Detect which cell encompasses the target text, then output its (X, Y) center coordinate. 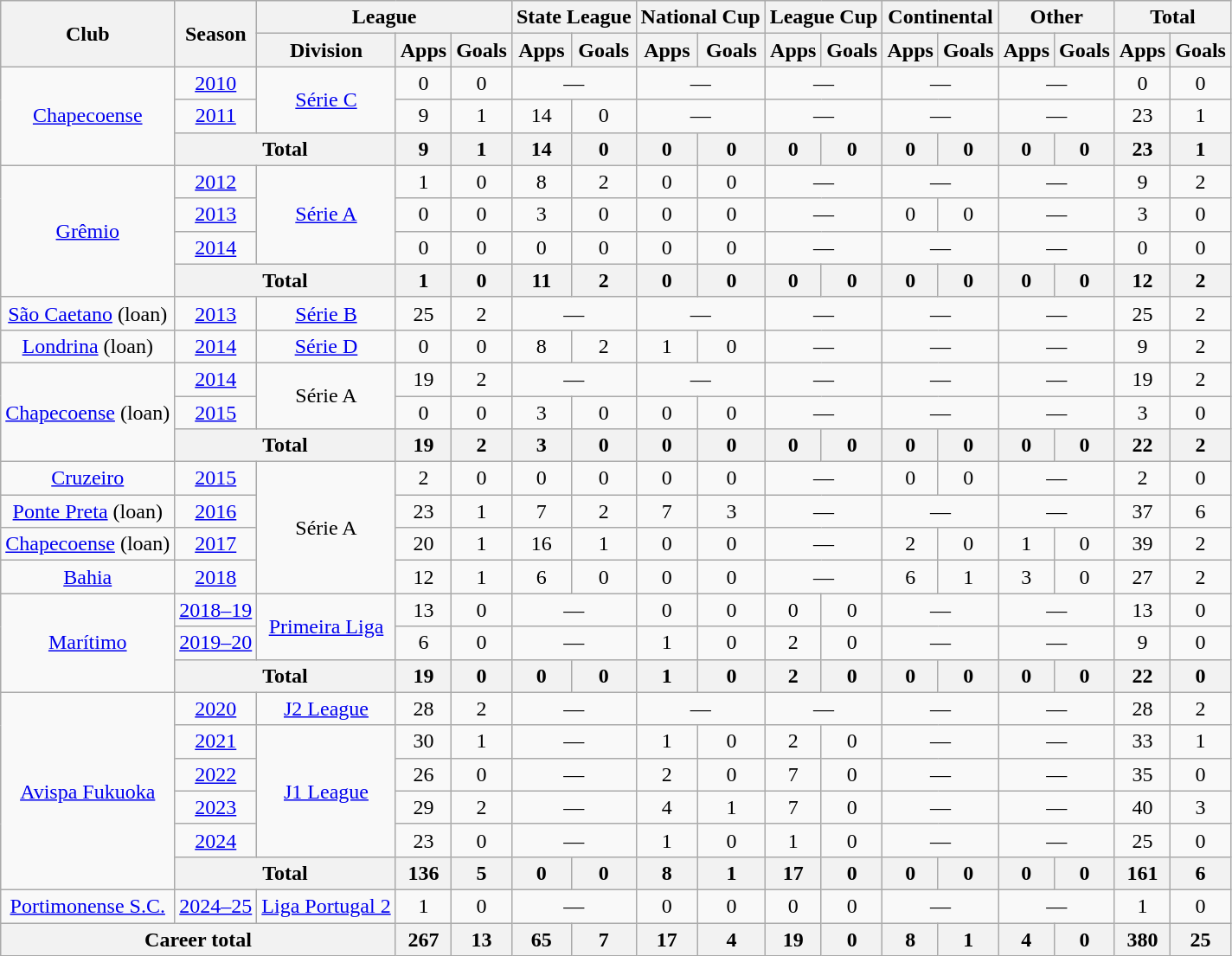
2018–19 (216, 610)
Avispa Fukuoka (88, 791)
Série B (326, 313)
35 (1142, 774)
Season (216, 34)
2012 (216, 182)
27 (1142, 577)
30 (423, 741)
39 (1142, 544)
20 (423, 544)
26 (423, 774)
Continental (940, 17)
2020 (216, 709)
2016 (216, 511)
State League (574, 17)
5 (482, 873)
National Cup (701, 17)
2023 (216, 807)
37 (1142, 511)
11 (542, 280)
Ponte Preta (loan) (88, 511)
São Caetano (loan) (88, 313)
Portimonense S.C. (88, 906)
2017 (216, 544)
380 (1142, 939)
Bahia (88, 577)
Career total (198, 939)
League (384, 17)
29 (423, 807)
Chapecoense (88, 116)
2024 (216, 840)
40 (1142, 807)
Grêmio (88, 231)
Série C (326, 99)
65 (542, 939)
267 (423, 939)
136 (423, 873)
Marítimo (88, 643)
2011 (216, 116)
League Cup (824, 17)
J1 League (326, 791)
2010 (216, 83)
Division (326, 50)
J2 League (326, 709)
33 (1142, 741)
Liga Portugal 2 (326, 906)
Other (1056, 17)
Londrina (loan) (88, 346)
Série D (326, 346)
Club (88, 34)
2022 (216, 774)
16 (542, 544)
2018 (216, 577)
161 (1142, 873)
Primeira Liga (326, 626)
2024–25 (216, 906)
2021 (216, 741)
2019–20 (216, 643)
Cruzeiro (88, 478)
